Return the (X, Y) coordinate for the center point of the cell that contains the specified text.  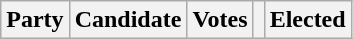
Elected (308, 20)
Candidate (128, 20)
Votes (220, 20)
Party (35, 20)
